Detect which cell encompasses the target text, then output its (X, Y) center coordinate. 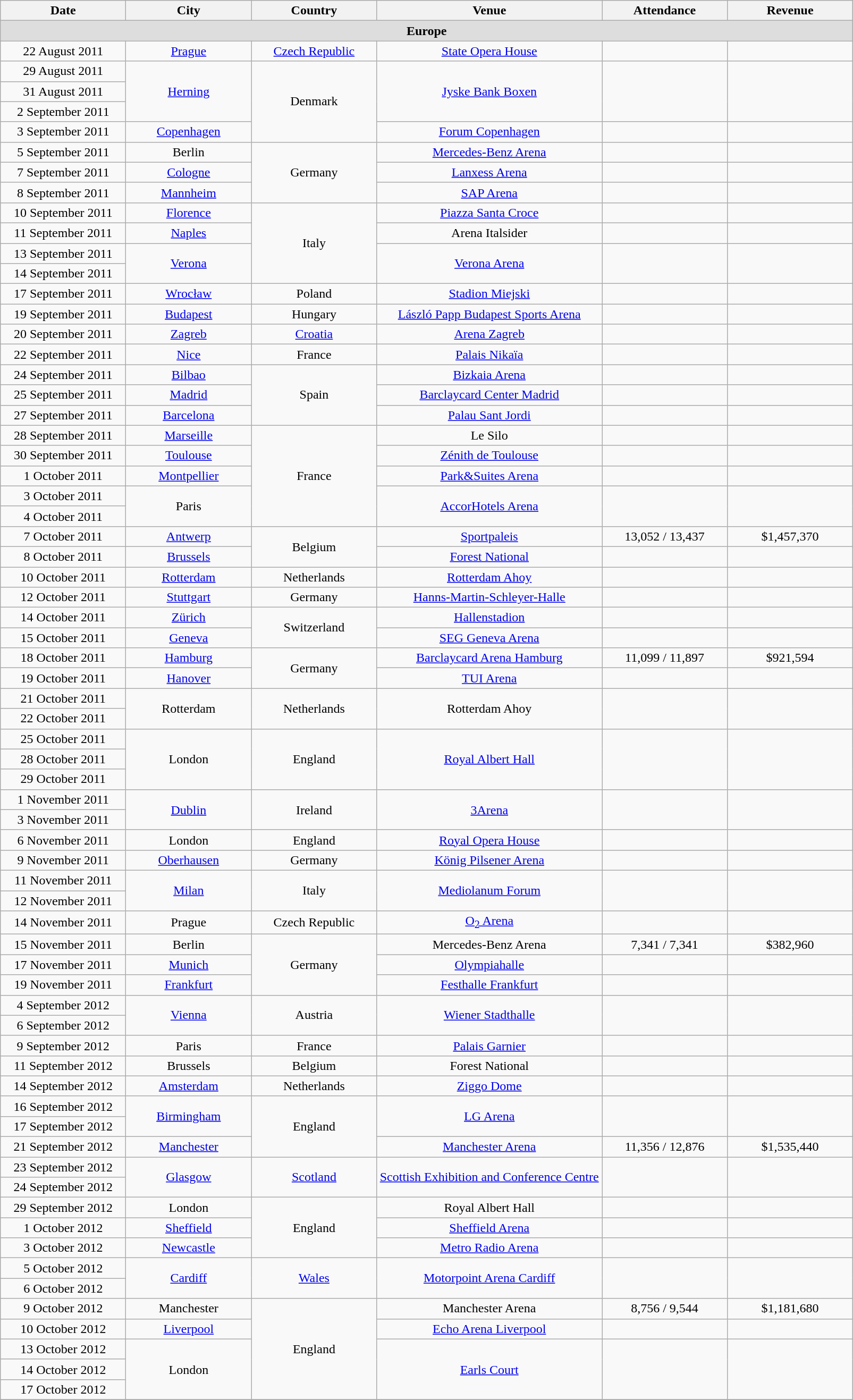
3 November 2011 (63, 820)
Wiener Stadthalle (489, 1015)
19 October 2011 (63, 678)
König Pilsener Arena (489, 860)
31 August 2011 (63, 91)
24 September 2012 (63, 1187)
Glasgow (189, 1177)
Attendance (664, 11)
14 September 2011 (63, 274)
4 September 2012 (63, 1005)
Birmingham (189, 1116)
17 October 2012 (63, 1389)
O2 Arena (489, 923)
7 October 2011 (63, 536)
$1,457,370 (790, 536)
Austria (314, 1015)
18 October 2011 (63, 658)
14 September 2012 (63, 1086)
Piazza Santa Croce (489, 213)
Poland (314, 294)
Ireland (314, 809)
Antwerp (189, 536)
8,756 / 9,544 (664, 1309)
27 September 2011 (63, 415)
17 November 2011 (63, 965)
7 September 2011 (63, 172)
Motorpoint Arena Cardiff (489, 1278)
Stadion Miejski (489, 294)
Le Silo (489, 435)
8 October 2011 (63, 556)
12 October 2011 (63, 597)
Oberhausen (189, 860)
Mediolanum Forum (489, 890)
Wrocław (189, 294)
Scottish Exhibition and Conference Centre (489, 1177)
Denmark (314, 102)
24 September 2011 (63, 375)
Sheffield (189, 1228)
2 September 2011 (63, 112)
14 November 2011 (63, 923)
Olympiahalle (489, 965)
11,099 / 11,897 (664, 658)
Barcelona (189, 415)
9 September 2012 (63, 1045)
22 August 2011 (63, 51)
Cologne (189, 172)
Arena Italsider (489, 233)
14 October 2011 (63, 618)
Cardiff (189, 1278)
Spain (314, 395)
Bilbao (189, 375)
Hamburg (189, 658)
Zénith de Toulouse (489, 456)
Sportpaleis (489, 536)
Toulouse (189, 456)
14 October 2012 (63, 1369)
17 September 2012 (63, 1126)
6 September 2012 (63, 1025)
3 September 2011 (63, 132)
Geneva (189, 638)
5 September 2011 (63, 152)
Metro Radio Arena (489, 1248)
Marseille (189, 435)
25 September 2011 (63, 395)
Earls Court (489, 1369)
SEG Geneva Arena (489, 638)
Verona Arena (489, 264)
State Opera House (489, 51)
1 October 2011 (63, 476)
Europe (427, 31)
Revenue (790, 11)
$382,960 (790, 944)
Festhalle Frankfurt (489, 985)
17 September 2011 (63, 294)
Frankfurt (189, 985)
7,341 / 7,341 (664, 944)
12 November 2011 (63, 901)
Milan (189, 890)
Venue (489, 11)
19 November 2011 (63, 985)
Madrid (189, 395)
25 October 2011 (63, 739)
Jyske Bank Boxen (489, 91)
Amsterdam (189, 1086)
Scotland (314, 1177)
15 October 2011 (63, 638)
5 October 2012 (63, 1268)
9 October 2012 (63, 1309)
Arena Zagreb (489, 334)
Palais Garnier (489, 1045)
Munich (189, 965)
3 October 2011 (63, 496)
22 October 2011 (63, 719)
Copenhagen (189, 132)
City (189, 11)
3 October 2012 (63, 1248)
Country (314, 11)
Forum Copenhagen (489, 132)
Wales (314, 1278)
Herning (189, 91)
Montpellier (189, 476)
Hanns-Martin-Schleyer-Halle (489, 597)
Hungary (314, 314)
11 September 2011 (63, 233)
13 September 2011 (63, 254)
Barclaycard Center Madrid (489, 395)
SAP Arena (489, 192)
$921,594 (790, 658)
Bizkaia Arena (489, 375)
20 September 2011 (63, 334)
Hanover (189, 678)
22 September 2011 (63, 355)
Hallenstadion (489, 618)
29 September 2012 (63, 1208)
Mannheim (189, 192)
Newcastle (189, 1248)
8 September 2011 (63, 192)
11 September 2012 (63, 1066)
Sheffield Arena (489, 1228)
Date (63, 11)
9 November 2011 (63, 860)
László Papp Budapest Sports Arena (489, 314)
28 October 2011 (63, 759)
Palais Nikaïa (489, 355)
4 October 2011 (63, 516)
10 September 2011 (63, 213)
Verona (189, 264)
16 September 2012 (63, 1106)
15 November 2011 (63, 944)
Royal Opera House (489, 840)
Liverpool (189, 1329)
LG Arena (489, 1116)
3Arena (489, 809)
$1,535,440 (790, 1147)
1 November 2011 (63, 799)
Barclaycard Arena Hamburg (489, 658)
Vienna (189, 1015)
Park&Suites Arena (489, 476)
Dublin (189, 809)
Ziggo Dome (489, 1086)
30 September 2011 (63, 456)
28 September 2011 (63, 435)
TUI Arena (489, 678)
29 October 2011 (63, 779)
Echo Arena Liverpool (489, 1329)
13,052 / 13,437 (664, 536)
$1,181,680 (790, 1309)
6 November 2011 (63, 840)
Zürich (189, 618)
Zagreb (189, 334)
Switzerland (314, 628)
13 October 2012 (63, 1349)
11 November 2011 (63, 880)
29 August 2011 (63, 71)
Florence (189, 213)
6 October 2012 (63, 1288)
Budapest (189, 314)
23 September 2012 (63, 1167)
21 September 2012 (63, 1147)
Naples (189, 233)
19 September 2011 (63, 314)
10 October 2012 (63, 1329)
Lanxess Arena (489, 172)
11,356 / 12,876 (664, 1147)
AccorHotels Arena (489, 506)
Stuttgart (189, 597)
Nice (189, 355)
21 October 2011 (63, 698)
Croatia (314, 334)
1 October 2012 (63, 1228)
10 October 2011 (63, 577)
Palau Sant Jordi (489, 415)
